Capture the cell that displays the provided text and extract its [X, Y] central coordinate. 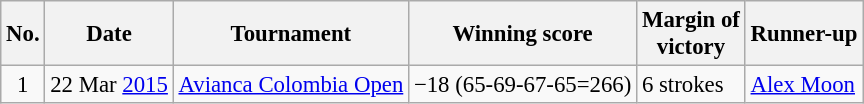
Alex Moon [804, 85]
Date [109, 34]
Winning score [523, 34]
1 [23, 85]
Avianca Colombia Open [290, 85]
6 strokes [692, 85]
Margin ofvictory [692, 34]
No. [23, 34]
Tournament [290, 34]
−18 (65-69-67-65=266) [523, 85]
22 Mar 2015 [109, 85]
Runner-up [804, 34]
